Return (x, y) of the center of cell containing provided text 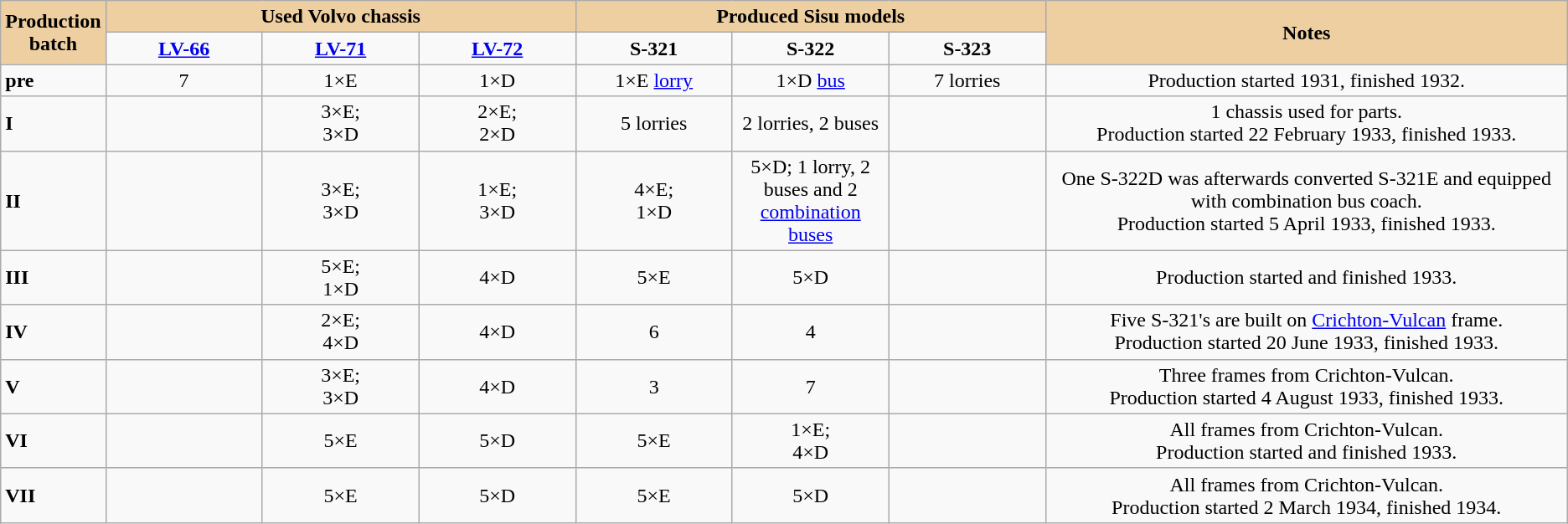
VII (54, 496)
All frames from Crichton-Vulcan.Production started 2 March 1934, finished 1934. (1307, 496)
III (54, 278)
All frames from Crichton-Vulcan.Production started and finished 1933. (1307, 440)
1 chassis used for parts.Production started 22 February 1933, finished 1933. (1307, 124)
3 (653, 387)
Productionbatch (54, 33)
S-321 (653, 49)
LV-72 (498, 49)
Used Volvo chassis (340, 17)
5 lorries (653, 124)
1×E (340, 80)
pre (54, 80)
5×E;1×D (340, 278)
2×E;4×D (340, 331)
6 (653, 331)
I (54, 124)
1×E;3×D (498, 201)
One S-322D was afterwards converted S-321E and equipped with combination bus coach.Production started 5 April 1933, finished 1933. (1307, 201)
LV-71 (340, 49)
2×E;2×D (498, 124)
1×E;4×D (811, 440)
4 (811, 331)
5×D; 1 lorry, 2 buses and 2 combination buses (811, 201)
Five S-321's are built on Crichton-Vulcan frame.Production started 20 June 1933, finished 1933. (1307, 331)
4×E;1×D (653, 201)
1×D (498, 80)
7 lorries (967, 80)
1×E lorry (653, 80)
V (54, 387)
Three frames from Crichton-Vulcan.Production started 4 August 1933, finished 1933. (1307, 387)
S-323 (967, 49)
1×D bus (811, 80)
S-322 (811, 49)
LV-66 (184, 49)
Notes (1307, 33)
Produced Sisu models (811, 17)
VI (54, 440)
2 lorries, 2 buses (811, 124)
Production started and finished 1933. (1307, 278)
Production started 1931, finished 1932. (1307, 80)
II (54, 201)
IV (54, 331)
